Return the (X, Y) coordinate for the center point of the cell that contains the specified text.  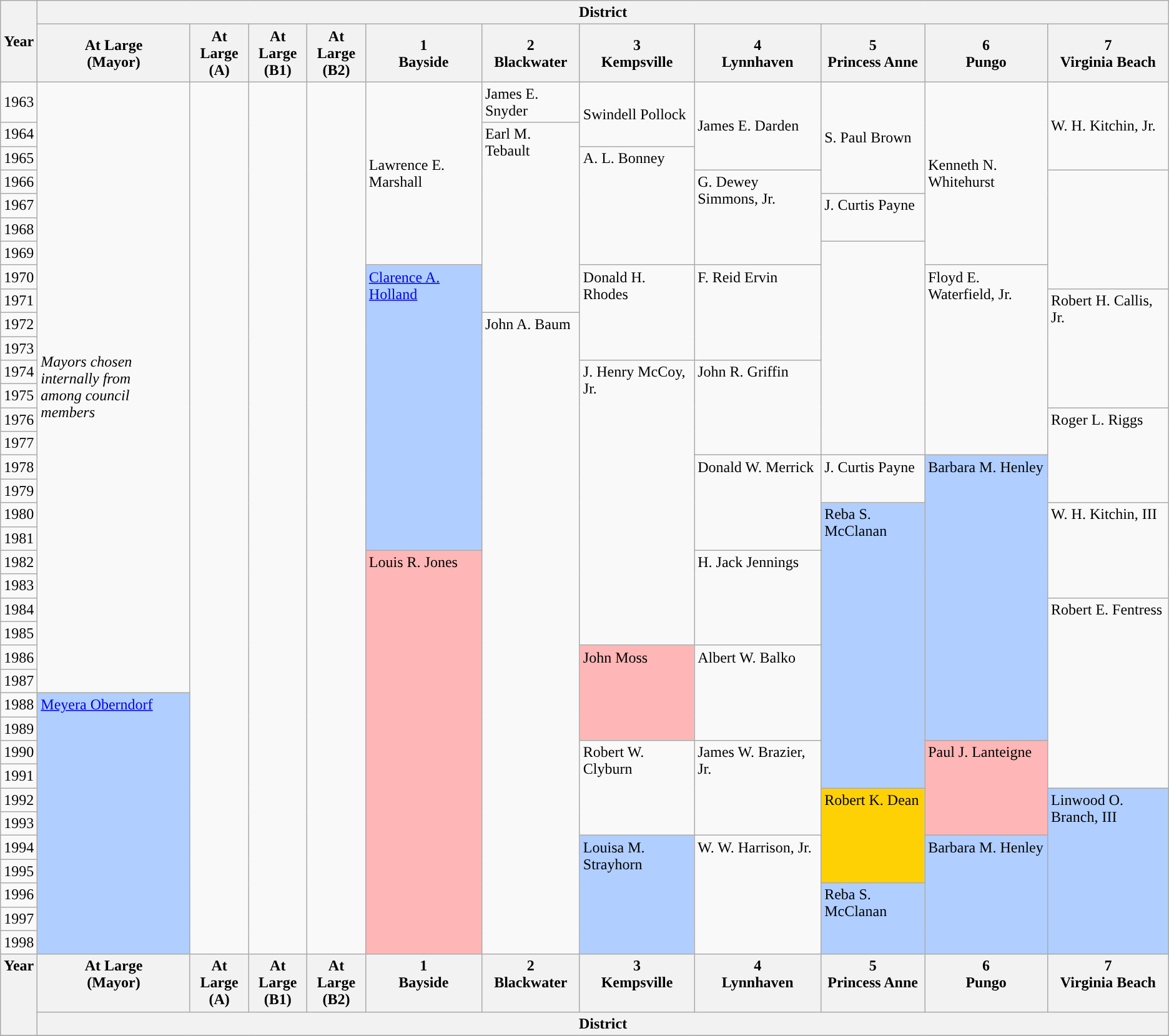
Paul J. Lanteigne (987, 788)
Donald H. Rhodes (637, 312)
1980 (19, 515)
W. H. Kitchin, III (1108, 550)
1993 (19, 824)
1983 (19, 586)
1970 (19, 277)
1967 (19, 205)
1966 (19, 182)
1987 (19, 681)
Earl M. Tebault (531, 217)
1972 (19, 324)
Albert W. Balko (758, 693)
Robert E. Fentress (1108, 693)
Robert W. Clyburn (637, 788)
1979 (19, 491)
1963 (19, 102)
1991 (19, 776)
1988 (19, 704)
1986 (19, 657)
1981 (19, 538)
Donald W. Merrick (758, 503)
1971 (19, 300)
1984 (19, 609)
1975 (19, 396)
Robert H. Callis, Jr. (1108, 348)
Swindell Pollock (637, 114)
1968 (19, 229)
1977 (19, 443)
John A. Baum (531, 633)
J. Henry McCoy, Jr. (637, 503)
Lawrence E. Marshall (423, 174)
1995 (19, 871)
James E. Darden (758, 126)
1974 (19, 372)
Louis R. Jones (423, 752)
1973 (19, 348)
1996 (19, 895)
1990 (19, 752)
1997 (19, 919)
G. Dewey Simmons, Jr. (758, 217)
1964 (19, 134)
1998 (19, 942)
Linwood O. Branch, III (1108, 871)
Kenneth N. Whitehurst (987, 174)
Roger L. Riggs (1108, 455)
Floyd E. Waterfield, Jr. (987, 360)
James E. Snyder (531, 102)
Robert K. Dean (873, 836)
F. Reid Ervin (758, 312)
1965 (19, 158)
A. L. Bonney (637, 205)
1994 (19, 847)
W. W. Harrison, Jr. (758, 895)
1969 (19, 253)
1989 (19, 729)
Meyera Oberndorf (114, 823)
Louisa M. Strayhorn (637, 895)
James W. Brazier, Jr. (758, 788)
John R. Griffin (758, 408)
S. Paul Brown (873, 137)
John Moss (637, 693)
1985 (19, 633)
Mayors chosen internally fromamong council members (114, 387)
1992 (19, 800)
H. Jack Jennings (758, 598)
1982 (19, 562)
W. H. Kitchin, Jr. (1108, 126)
Clarence A. Holland (423, 407)
1976 (19, 420)
1978 (19, 467)
